Scan for the cell matching the given text and deliver its [X, Y] coordinate at center. 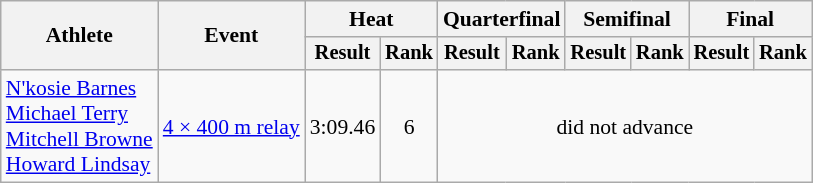
Quarterfinal [502, 19]
Semifinal [626, 19]
4 × 400 m relay [232, 126]
did not advance [625, 126]
Event [232, 36]
Heat [372, 19]
3:09.46 [342, 126]
Athlete [80, 36]
Final [750, 19]
6 [409, 126]
N'kosie BarnesMichael TerryMitchell BrowneHoward Lindsay [80, 126]
